Capture the cell that displays the provided text and extract its (X, Y) central coordinate. 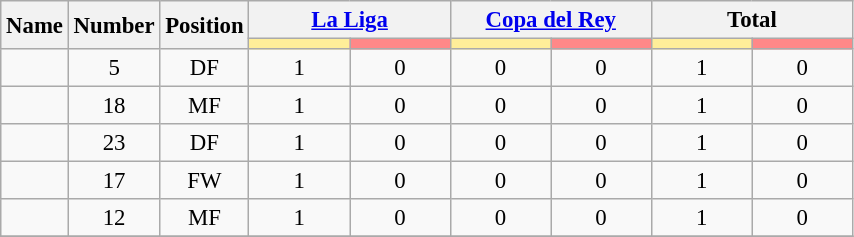
17 (114, 181)
18 (114, 106)
Number (114, 25)
Copa del Rey (550, 20)
Total (752, 20)
Name (35, 25)
La Liga (350, 20)
23 (114, 143)
Position (204, 25)
5 (114, 68)
FW (204, 181)
MF (204, 106)
